Return [X, Y] of the center of cell containing provided text 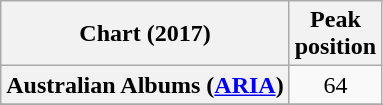
Chart (2017) [145, 34]
64 [335, 85]
Australian Albums (ARIA) [145, 85]
Peak position [335, 34]
